Detect which cell encompasses the target text, then output its (X, Y) center coordinate. 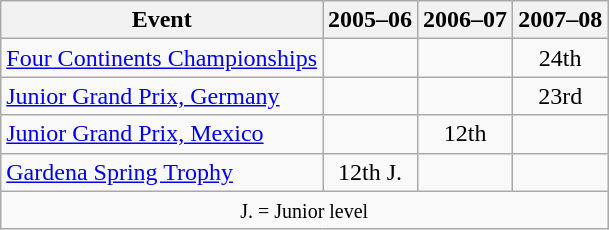
Four Continents Championships (162, 58)
12th J. (370, 172)
2005–06 (370, 20)
J. = Junior level (304, 210)
12th (466, 134)
23rd (560, 96)
24th (560, 58)
Junior Grand Prix, Germany (162, 96)
Gardena Spring Trophy (162, 172)
2006–07 (466, 20)
2007–08 (560, 20)
Event (162, 20)
Junior Grand Prix, Mexico (162, 134)
